Determine the [X, Y] coordinate at the center of the cell enclosing the given text.  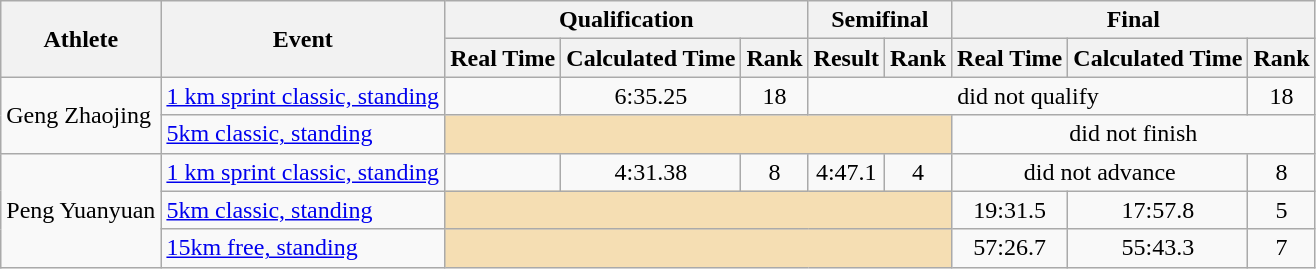
7 [1282, 248]
17:57.8 [1158, 210]
Qualification [626, 20]
4:47.1 [846, 172]
did not qualify [1028, 96]
5 [1282, 210]
Athlete [81, 39]
19:31.5 [1010, 210]
did not advance [1100, 172]
Semifinal [880, 20]
Final [1134, 20]
4 [918, 172]
6:35.25 [651, 96]
Peng Yuanyuan [81, 210]
55:43.3 [1158, 248]
4:31.38 [651, 172]
15km free, standing [303, 248]
did not finish [1134, 134]
Geng Zhaojing [81, 115]
Event [303, 39]
57:26.7 [1010, 248]
Result [846, 58]
